Pinpoint the cell where the given text exists, returning its (x, y) midpoint coordinate. 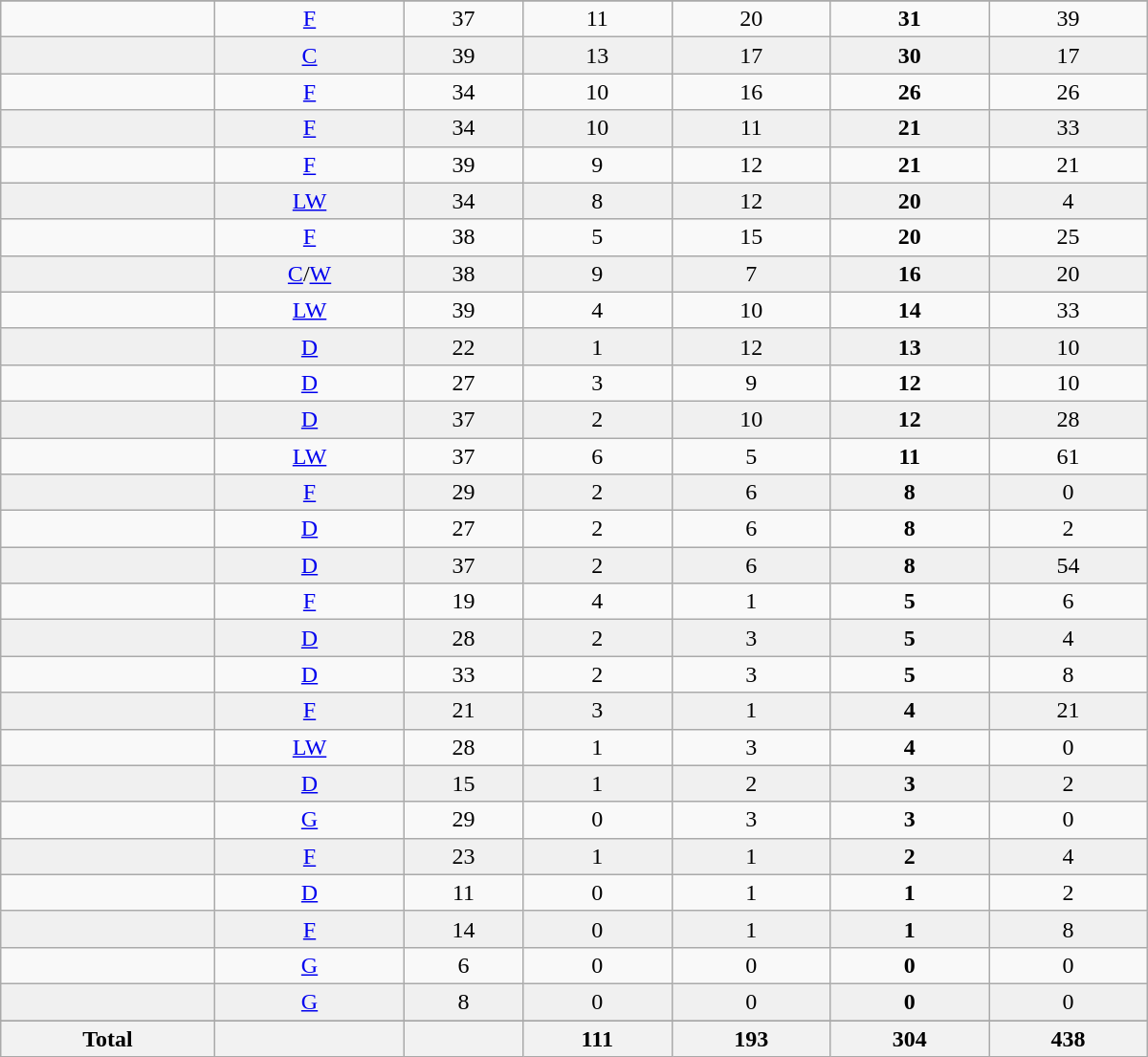
23 (463, 856)
19 (463, 602)
193 (751, 1038)
30 (910, 55)
22 (463, 346)
C (309, 55)
438 (1069, 1038)
25 (1069, 237)
54 (1069, 565)
31 (910, 19)
7 (751, 274)
61 (1069, 456)
304 (910, 1038)
Total (108, 1038)
C/W (309, 274)
111 (597, 1038)
